Search for the cell housing the specified text and yield its (X, Y) center coordinate. 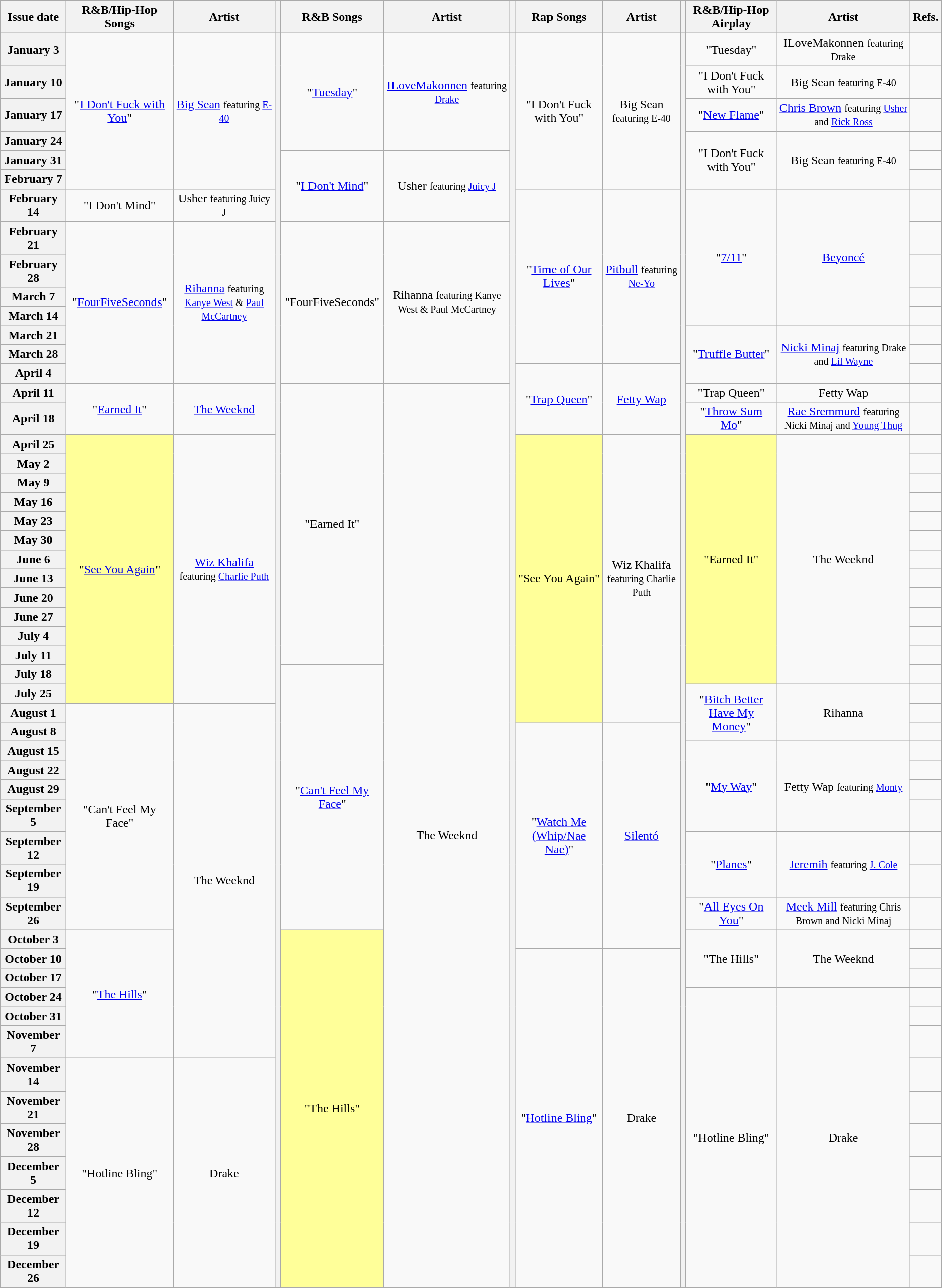
March 7 (33, 296)
June 13 (33, 578)
"7/11" (731, 257)
"Truffle Butter" (731, 354)
July 4 (33, 636)
March 21 (33, 335)
July 25 (33, 694)
January 10 (33, 83)
March 28 (33, 354)
"Throw Sum Mo" (731, 419)
May 9 (33, 483)
May 2 (33, 464)
September 19 (33, 881)
December 12 (33, 1206)
June 20 (33, 597)
April 18 (33, 419)
R&B Songs (332, 17)
"Time of Our Lives" (560, 276)
January 24 (33, 141)
November 14 (33, 1075)
Chris Brown featuring Usher and Rick Ross (843, 115)
May 30 (33, 540)
Rap Songs (560, 17)
Nicki Minaj featuring Drake and Lil Wayne (843, 354)
Issue date (33, 17)
"My Way" (731, 786)
November 21 (33, 1107)
November 7 (33, 1042)
Meek Mill featuring Chris Brown and Nicki Minaj (843, 913)
October 31 (33, 1016)
August 15 (33, 751)
February 28 (33, 271)
March 14 (33, 316)
R&B/Hip-Hop Songs (120, 17)
January 17 (33, 115)
Silentó (641, 836)
"All Eyes On You" (731, 913)
February 21 (33, 238)
Beyoncé (843, 257)
August 29 (33, 789)
August 8 (33, 732)
July 11 (33, 655)
"Bitch Better Have My Money" (731, 713)
December 19 (33, 1238)
April 25 (33, 444)
"Watch Me (Whip/Nae Nae)" (560, 836)
October 24 (33, 997)
January 31 (33, 160)
Pitbull featuring Ne-Yo (641, 276)
"New Flame" (731, 115)
September 26 (33, 913)
Rihanna (843, 713)
September 12 (33, 848)
August 1 (33, 713)
May 23 (33, 521)
September 5 (33, 815)
October 17 (33, 977)
April 11 (33, 393)
December 5 (33, 1173)
November 28 (33, 1141)
April 4 (33, 373)
Fetty Wap featuring Monty (843, 786)
R&B/Hip-Hop Airplay (731, 17)
October 3 (33, 939)
July 18 (33, 674)
May 16 (33, 502)
"Planes" (731, 864)
January 3 (33, 49)
February 14 (33, 205)
June 27 (33, 617)
October 10 (33, 958)
Jeremih featuring J. Cole (843, 864)
August 22 (33, 770)
June 6 (33, 559)
February 7 (33, 179)
Rae Sremmurd featuring Nicki Minaj and Young Thug (843, 419)
December 26 (33, 1271)
Refs. (926, 17)
